Determine the (x, y) coordinate at the center of the cell enclosing the given text.  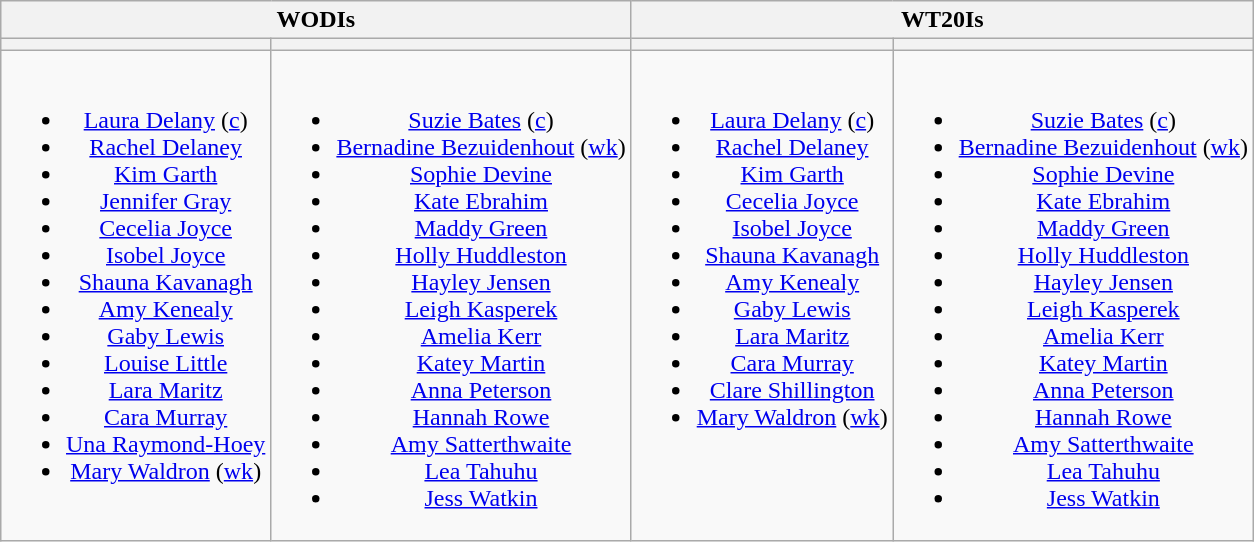
WT20Is (942, 20)
WODIs (316, 20)
